Identify which cell holds the provided text, then report its [x, y] central coordinate. 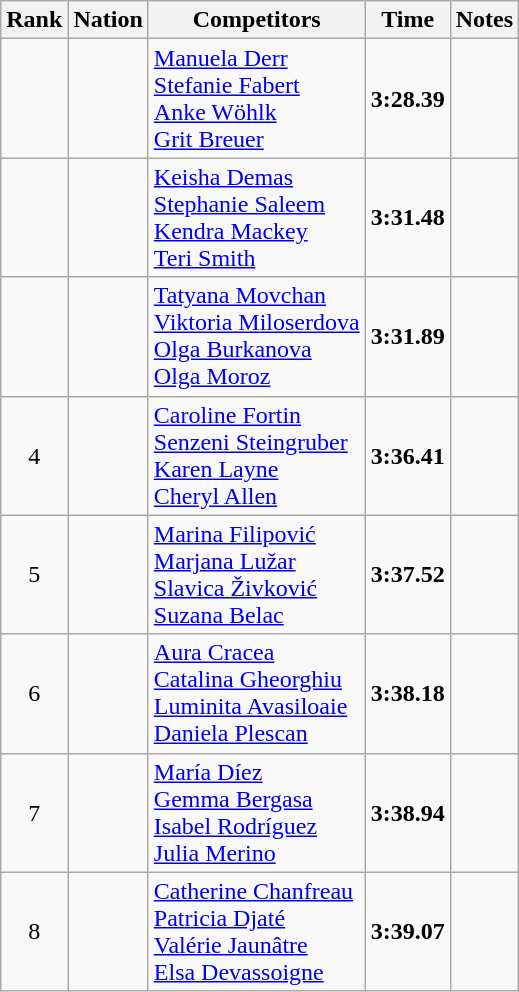
Aura CraceaCatalina GheorghiuLuminita AvasiloaieDaniela Plescan [256, 694]
Nation [108, 20]
Competitors [256, 20]
8 [34, 932]
4 [34, 456]
Tatyana MovchanViktoria MiloserdovaOlga BurkanovaOlga Moroz [256, 336]
Caroline FortinSenzeni SteingruberKaren LayneCheryl Allen [256, 456]
3:39.07 [408, 932]
Rank [34, 20]
5 [34, 574]
6 [34, 694]
Catherine ChanfreauPatricia DjatéValérie JaunâtreElsa Devassoigne [256, 932]
3:37.52 [408, 574]
Notes [484, 20]
Keisha DemasStephanie SaleemKendra MackeyTeri Smith [256, 218]
María DíezGemma BergasaIsabel RodríguezJulia Merino [256, 812]
3:28.39 [408, 98]
Time [408, 20]
3:31.48 [408, 218]
Manuela DerrStefanie FabertAnke WöhlkGrit Breuer [256, 98]
3:36.41 [408, 456]
Marina FilipovićMarjana LužarSlavica ŽivkovićSuzana Belac [256, 574]
3:38.94 [408, 812]
3:31.89 [408, 336]
3:38.18 [408, 694]
7 [34, 812]
